Find where the given text appears and provide that cell's center as [X, Y] coordinate. 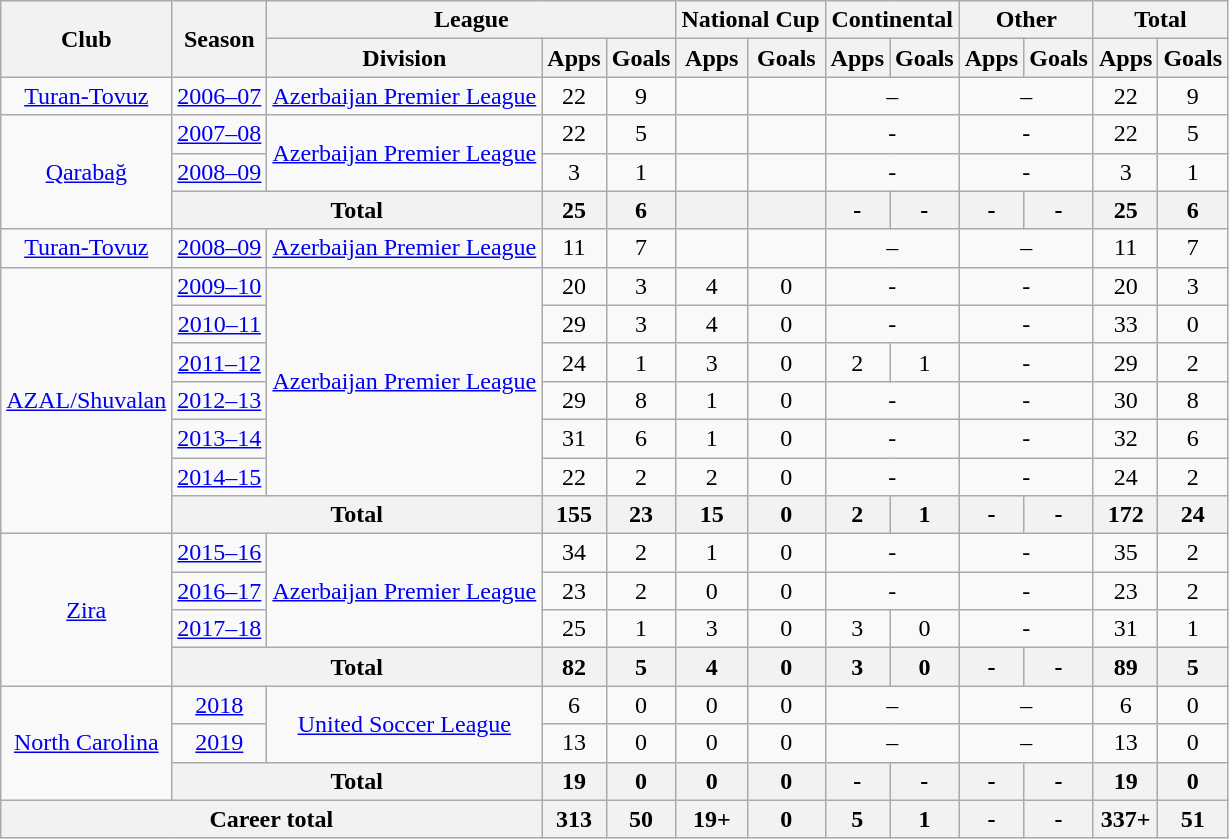
15 [712, 515]
Club [86, 39]
2007–08 [220, 134]
2012–13 [220, 400]
Continental [892, 20]
Zira [86, 610]
2014–15 [220, 477]
89 [1125, 667]
50 [641, 819]
34 [574, 553]
AZAL/Shuvalan [86, 400]
2013–14 [220, 438]
2011–12 [220, 362]
United Soccer League [404, 724]
2006–07 [220, 96]
Career total [272, 819]
172 [1125, 515]
35 [1125, 553]
2016–17 [220, 591]
313 [574, 819]
19+ [712, 819]
82 [574, 667]
Qarabağ [86, 172]
51 [1193, 819]
30 [1125, 400]
League [472, 20]
Division [404, 58]
33 [1125, 324]
2015–16 [220, 553]
National Cup [750, 20]
Season [220, 39]
2009–10 [220, 286]
32 [1125, 438]
2017–18 [220, 629]
155 [574, 515]
North Carolina [86, 743]
2010–11 [220, 324]
2019 [220, 743]
Other [1026, 20]
2018 [220, 705]
337+ [1125, 819]
